Locate the cell with the specified text and output its (x, y) center coordinate. 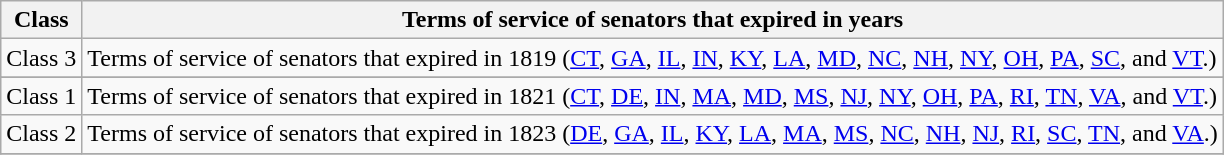
Terms of service of senators that expired in 1823 (DE, GA, IL, KY, LA, MA, MS, NC, NH, NJ, RI, SC, TN, and VA.) (653, 134)
Class 3 (42, 58)
Terms of service of senators that expired in years (653, 20)
Class 1 (42, 96)
Terms of service of senators that expired in 1819 (CT, GA, IL, IN, KY, LA, MD, NC, NH, NY, OH, PA, SC, and VT.) (653, 58)
Terms of service of senators that expired in 1821 (CT, DE, IN, MA, MD, MS, NJ, NY, OH, PA, RI, TN, VA, and VT.) (653, 96)
Class 2 (42, 134)
Class (42, 20)
